Locate the cell with the specified text and output its (x, y) center coordinate. 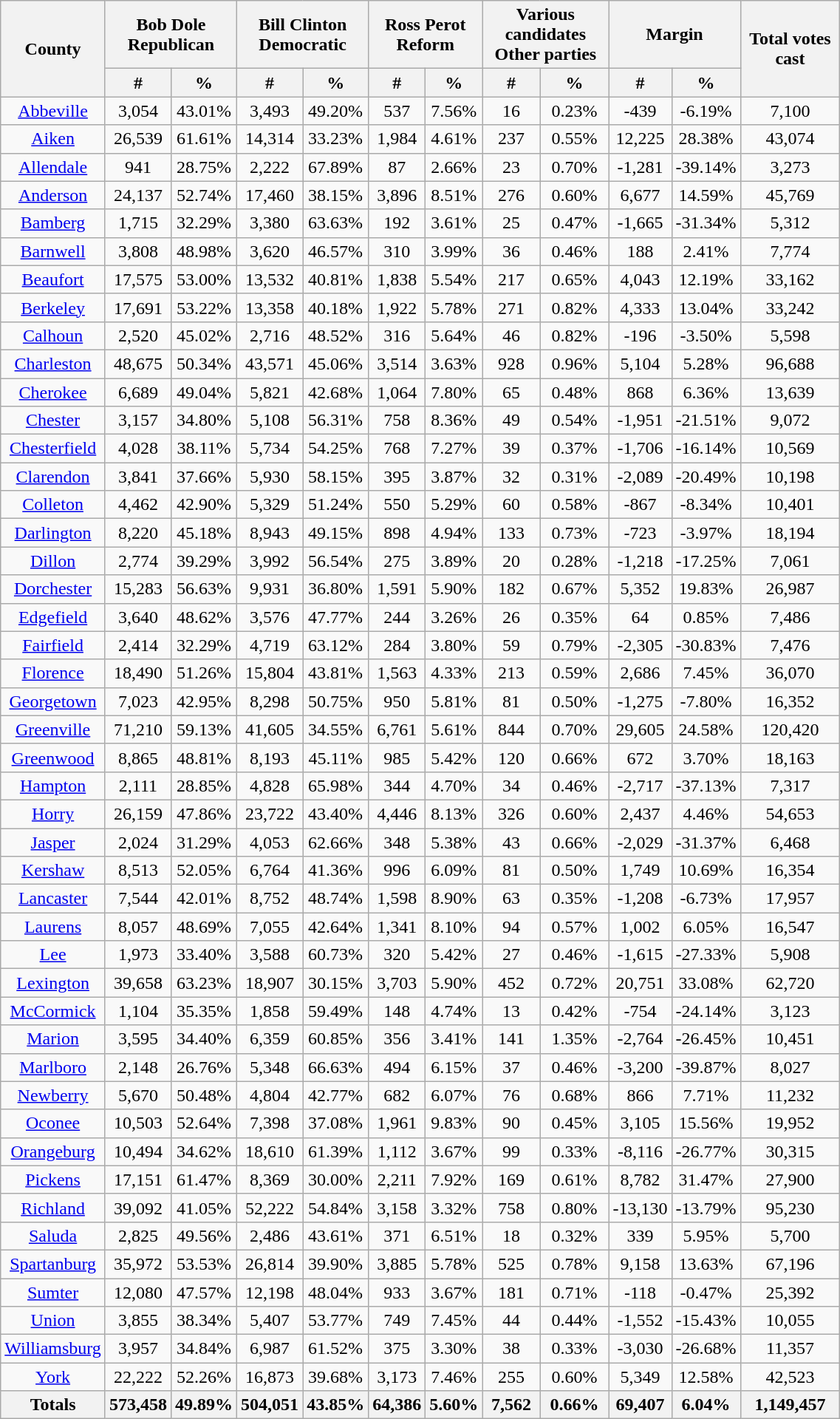
950 (397, 701)
2,414 (137, 645)
7.80% (454, 392)
7,055 (270, 927)
749 (397, 1321)
Spartanburg (53, 1264)
3,595 (137, 1039)
26,159 (137, 814)
5.54% (454, 279)
59 (511, 645)
87 (397, 167)
-2,764 (640, 1039)
3,158 (397, 1208)
2.66% (454, 167)
0.23% (575, 111)
8,027 (791, 1067)
63.12% (335, 645)
Totals (53, 1405)
-8,116 (640, 1151)
-37.13% (706, 786)
Newberry (53, 1095)
3,380 (270, 223)
3,620 (270, 251)
-13.79% (706, 1208)
2,825 (137, 1236)
-16.14% (706, 449)
3,157 (137, 421)
6,987 (270, 1349)
Various candidatesOther parties (545, 35)
16,354 (791, 871)
Edgefield (53, 617)
8.13% (454, 814)
56.63% (204, 589)
0.80% (575, 1208)
47.77% (335, 617)
47.57% (204, 1293)
60.73% (335, 955)
-1,218 (640, 561)
36,070 (791, 673)
34.55% (335, 729)
Marlboro (53, 1067)
28.75% (204, 167)
46.57% (335, 251)
Laurens (53, 927)
53.00% (204, 279)
4,462 (137, 505)
Orangeburg (53, 1151)
Lee (53, 955)
54,653 (791, 814)
6.51% (454, 1236)
99 (511, 1151)
4,333 (640, 307)
41,605 (270, 729)
48,675 (137, 364)
-3,200 (640, 1067)
41.36% (335, 871)
23 (511, 167)
7.71% (706, 1095)
10.69% (706, 871)
3,576 (270, 617)
34.40% (204, 1039)
7,398 (270, 1123)
54.25% (335, 449)
-1,706 (640, 449)
Colleton (53, 505)
67,196 (791, 1264)
7,562 (511, 1405)
63.23% (204, 983)
Bob DoleRepublican (171, 35)
Beaufort (53, 279)
3,640 (137, 617)
17,575 (137, 279)
18,907 (270, 983)
45.11% (335, 758)
48.04% (335, 1293)
-2,089 (640, 477)
30.15% (335, 983)
-2,717 (640, 786)
537 (397, 111)
3.41% (454, 1039)
5,108 (270, 421)
7,317 (791, 786)
7,061 (791, 561)
1,973 (137, 955)
46 (511, 336)
Pickens (53, 1180)
45.18% (204, 533)
56.54% (335, 561)
94 (511, 927)
5,930 (270, 477)
3,054 (137, 111)
1,922 (397, 307)
3,514 (397, 364)
40.18% (335, 307)
8.51% (454, 195)
39.68% (335, 1377)
26,987 (791, 589)
52.05% (204, 871)
63 (511, 899)
0.42% (575, 1011)
51.24% (335, 505)
-439 (640, 111)
25 (511, 223)
-21.51% (706, 421)
67.89% (335, 167)
-3,030 (640, 1349)
-31.37% (706, 842)
0.79% (575, 645)
50.48% (204, 1095)
50.75% (335, 701)
8,943 (270, 533)
4,053 (270, 842)
County (53, 49)
12.19% (706, 279)
65.98% (335, 786)
5,734 (270, 449)
1,002 (640, 927)
0.45% (575, 1123)
2.41% (706, 251)
36.80% (335, 589)
1,563 (397, 673)
10,198 (791, 477)
43.85% (335, 1405)
-3.97% (706, 533)
5,908 (791, 955)
-1,552 (640, 1321)
12,225 (640, 139)
23,722 (270, 814)
8.36% (454, 421)
504,051 (270, 1405)
8,752 (270, 899)
13,639 (791, 392)
928 (511, 364)
5.95% (706, 1236)
16,352 (791, 701)
2,211 (397, 1180)
76 (511, 1095)
64 (640, 617)
17,957 (791, 899)
Union (53, 1321)
941 (137, 167)
47.86% (204, 814)
24,137 (137, 195)
4,828 (270, 786)
12,198 (270, 1293)
26,814 (270, 1264)
60 (511, 505)
56.31% (335, 421)
30.00% (335, 1180)
13,358 (270, 307)
-1,281 (640, 167)
0.96% (575, 364)
0.68% (575, 1095)
4,446 (397, 814)
16 (511, 111)
-26.68% (706, 1349)
Georgetown (53, 701)
3.26% (454, 617)
898 (397, 533)
45.06% (335, 364)
3,885 (397, 1264)
6,677 (640, 195)
-3.50% (706, 336)
866 (640, 1095)
1,064 (397, 392)
0.85% (706, 617)
3,957 (137, 1349)
494 (397, 1067)
33.40% (204, 955)
0.55% (575, 139)
24.58% (706, 729)
McCormick (53, 1011)
17,460 (270, 195)
Lexington (53, 983)
-20.49% (706, 477)
2,686 (640, 673)
5,329 (270, 505)
33.23% (335, 139)
7.27% (454, 449)
0.58% (575, 505)
39 (511, 449)
356 (397, 1039)
326 (511, 814)
6.36% (706, 392)
3.99% (454, 251)
40.81% (335, 279)
-196 (640, 336)
-723 (640, 533)
550 (397, 505)
52,222 (270, 1208)
13.04% (706, 307)
18,610 (270, 1151)
0.37% (575, 449)
4.61% (454, 139)
48.98% (204, 251)
5,407 (270, 1321)
33.08% (706, 983)
3,123 (791, 1011)
6.04% (706, 1405)
28.38% (706, 139)
17,151 (137, 1180)
2,774 (137, 561)
348 (397, 842)
35.35% (204, 1011)
275 (397, 561)
0.67% (575, 589)
43 (511, 842)
Chester (53, 421)
42,523 (791, 1377)
34.80% (204, 421)
5,348 (270, 1067)
Total votes cast (791, 49)
2,111 (137, 786)
0.65% (575, 279)
11,357 (791, 1349)
9,072 (791, 421)
61.47% (204, 1180)
Dorchester (53, 589)
371 (397, 1236)
1,598 (397, 899)
985 (397, 758)
6.09% (454, 871)
6,359 (270, 1039)
-754 (640, 1011)
255 (511, 1377)
5,700 (791, 1236)
1,341 (397, 927)
5.28% (706, 364)
1,858 (270, 1011)
0.48% (575, 392)
Greenville (53, 729)
Williamsburg (53, 1349)
-13,130 (640, 1208)
996 (397, 871)
6.05% (706, 927)
7.56% (454, 111)
9,158 (640, 1264)
6,468 (791, 842)
5.38% (454, 842)
316 (397, 336)
28.85% (204, 786)
1,838 (397, 279)
276 (511, 195)
61.39% (335, 1151)
49.89% (204, 1405)
188 (640, 251)
395 (397, 477)
3.70% (706, 758)
26,539 (137, 139)
42.64% (335, 927)
15,804 (270, 673)
39,658 (137, 983)
375 (397, 1349)
Greenwood (53, 758)
5,104 (640, 364)
43.61% (335, 1236)
15.56% (706, 1123)
344 (397, 786)
Barnwell (53, 251)
45.02% (204, 336)
8,369 (270, 1180)
49.04% (204, 392)
320 (397, 955)
-1,615 (640, 955)
14,314 (270, 139)
1,961 (397, 1123)
120,420 (791, 729)
3,703 (397, 983)
271 (511, 307)
12,080 (137, 1293)
36 (511, 251)
38 (511, 1349)
34 (511, 786)
768 (397, 449)
-26.45% (706, 1039)
27,900 (791, 1180)
3,808 (137, 251)
0.57% (575, 927)
1,112 (397, 1151)
13.63% (706, 1264)
0.61% (575, 1180)
-1,951 (640, 421)
49 (511, 421)
York (53, 1377)
3,841 (137, 477)
8,513 (137, 871)
43.40% (335, 814)
38.11% (204, 449)
37.08% (335, 1123)
3,588 (270, 955)
31.29% (204, 842)
Berkeley (53, 307)
27 (511, 955)
Calhoun (53, 336)
42.77% (335, 1095)
Margin (675, 35)
2,437 (640, 814)
12.58% (706, 1377)
49.56% (204, 1236)
6.15% (454, 1067)
5,352 (640, 589)
95,230 (791, 1208)
Ross PerotReform (426, 35)
62.66% (335, 842)
26 (511, 617)
58.15% (335, 477)
Florence (53, 673)
9,931 (270, 589)
14.59% (706, 195)
6.07% (454, 1095)
3.87% (454, 477)
3.80% (454, 645)
868 (640, 392)
0.71% (575, 1293)
-31.34% (706, 223)
18 (511, 1236)
31.47% (706, 1180)
18,490 (137, 673)
0.28% (575, 561)
4,043 (640, 279)
10,569 (791, 449)
Bill ClintonDemocratic (303, 35)
1,591 (397, 589)
33,242 (791, 307)
-24.14% (706, 1011)
29,605 (640, 729)
11,232 (791, 1095)
0.47% (575, 223)
-7.80% (706, 701)
69,407 (640, 1405)
284 (397, 645)
6,761 (397, 729)
43.01% (204, 111)
1.35% (575, 1039)
66.63% (335, 1067)
52.26% (204, 1377)
-0.47% (706, 1293)
41.05% (204, 1208)
8,220 (137, 533)
0.54% (575, 421)
54.84% (335, 1208)
37 (511, 1067)
43.81% (335, 673)
-15.43% (706, 1321)
5,598 (791, 336)
30,315 (791, 1151)
0.31% (575, 477)
38.34% (204, 1321)
20 (511, 561)
59.13% (204, 729)
59.49% (335, 1011)
Anderson (53, 195)
2,222 (270, 167)
2,148 (137, 1067)
51.26% (204, 673)
1,749 (640, 871)
Cherokee (53, 392)
169 (511, 1180)
182 (511, 589)
3,105 (640, 1123)
3,173 (397, 1377)
37.66% (204, 477)
5,312 (791, 223)
0.32% (575, 1236)
3.89% (454, 561)
-6.73% (706, 899)
Chesterfield (53, 449)
63.63% (335, 223)
42.90% (204, 505)
2,716 (270, 336)
-2,305 (640, 645)
8,298 (270, 701)
5,821 (270, 392)
1,149,457 (791, 1405)
0.59% (575, 673)
Allendale (53, 167)
8,193 (270, 758)
96,688 (791, 364)
0.78% (575, 1264)
20,751 (640, 983)
8,865 (137, 758)
49.20% (335, 111)
Clarendon (53, 477)
25,392 (791, 1293)
5.81% (454, 701)
16,547 (791, 927)
18,194 (791, 533)
133 (511, 533)
0.44% (575, 1321)
16,873 (270, 1377)
0.72% (575, 983)
Oconee (53, 1123)
7,100 (791, 111)
120 (511, 758)
844 (511, 729)
53.77% (335, 1321)
45,769 (791, 195)
Sumter (53, 1293)
8,782 (640, 1180)
39.90% (335, 1264)
Aiken (53, 139)
573,458 (137, 1405)
2,520 (137, 336)
Kershaw (53, 871)
8.90% (454, 899)
15,283 (137, 589)
8.10% (454, 927)
310 (397, 251)
Bamberg (53, 223)
19,952 (791, 1123)
6,764 (270, 871)
-118 (640, 1293)
0.73% (575, 533)
4,804 (270, 1095)
217 (511, 279)
22,222 (137, 1377)
-39.14% (706, 167)
3,493 (270, 111)
48.69% (204, 927)
7,486 (791, 617)
61.52% (335, 1349)
5.61% (454, 729)
4.33% (454, 673)
64,386 (397, 1405)
10,503 (137, 1123)
5.64% (454, 336)
34.84% (204, 1349)
3,992 (270, 561)
2,486 (270, 1236)
4,719 (270, 645)
141 (511, 1039)
3,896 (397, 195)
7.46% (454, 1377)
3.63% (454, 364)
192 (397, 223)
Jasper (53, 842)
52.64% (204, 1123)
48.74% (335, 899)
33,162 (791, 279)
38.15% (335, 195)
52.74% (204, 195)
Abbeville (53, 111)
43,074 (791, 139)
3,855 (137, 1321)
339 (640, 1236)
148 (397, 1011)
1,984 (397, 139)
3.30% (454, 1349)
-39.87% (706, 1067)
7.92% (454, 1180)
19.83% (706, 589)
672 (640, 758)
5,670 (137, 1095)
65 (511, 392)
7,476 (791, 645)
5.60% (454, 1405)
48.52% (335, 336)
-8.34% (706, 505)
682 (397, 1095)
39,092 (137, 1208)
13 (511, 1011)
-867 (640, 505)
1,104 (137, 1011)
Charleston (53, 364)
4.74% (454, 1011)
43,571 (270, 364)
-27.33% (706, 955)
Richland (53, 1208)
-1,275 (640, 701)
26.76% (204, 1067)
34.62% (204, 1151)
213 (511, 673)
42.01% (204, 899)
48.81% (204, 758)
Fairfield (53, 645)
7,023 (137, 701)
10,451 (791, 1039)
-1,208 (640, 899)
61.61% (204, 139)
5,349 (640, 1377)
4.70% (454, 786)
7,544 (137, 899)
7,774 (791, 251)
13,532 (270, 279)
90 (511, 1123)
Horry (53, 814)
3,273 (791, 167)
8,057 (137, 927)
4.46% (706, 814)
4.94% (454, 533)
-6.19% (706, 111)
1,715 (137, 223)
32 (511, 477)
-30.83% (706, 645)
10,055 (791, 1321)
71,210 (137, 729)
48.62% (204, 617)
-17.25% (706, 561)
62,720 (791, 983)
Marion (53, 1039)
6,689 (137, 392)
525 (511, 1264)
42.68% (335, 392)
49.15% (335, 533)
-26.77% (706, 1151)
10,494 (137, 1151)
244 (397, 617)
39.29% (204, 561)
2,024 (137, 842)
Saluda (53, 1236)
4,028 (137, 449)
44 (511, 1321)
Hampton (53, 786)
50.34% (204, 364)
18,163 (791, 758)
17,691 (137, 307)
-2,029 (640, 842)
5.29% (454, 505)
10,401 (791, 505)
9.83% (454, 1123)
237 (511, 139)
Darlington (53, 533)
933 (397, 1293)
53.22% (204, 307)
35,972 (137, 1264)
452 (511, 983)
3.61% (454, 223)
42.95% (204, 701)
Lancaster (53, 899)
3.32% (454, 1208)
181 (511, 1293)
-1,665 (640, 223)
53.53% (204, 1264)
Dillon (53, 561)
60.85% (335, 1039)
